Capture the cell that displays the provided text and extract its [X, Y] central coordinate. 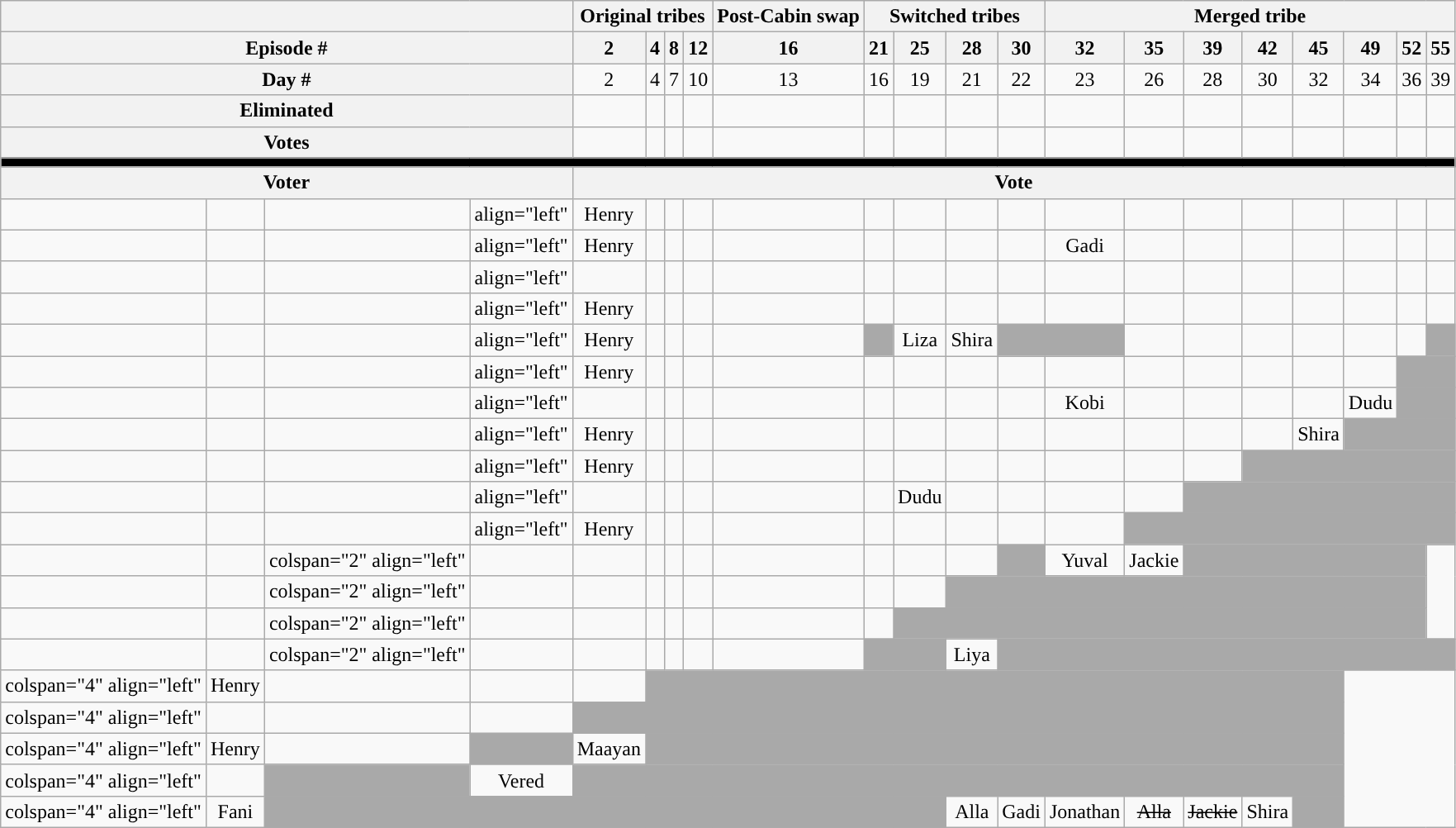
Merged tribe [1250, 17]
Votes [287, 142]
13 [789, 79]
Post-Cabin swap [789, 17]
34 [1370, 79]
Switched tribes [955, 17]
49 [1370, 48]
42 [1268, 48]
7 [674, 79]
22 [1022, 79]
Vered [521, 780]
45 [1319, 48]
Liya [972, 654]
36 [1412, 79]
Eliminated [287, 111]
12 [699, 48]
Fani [235, 811]
55 [1440, 48]
Yuval [1084, 560]
35 [1155, 48]
10 [699, 79]
Day # [287, 79]
23 [1084, 79]
25 [920, 48]
8 [674, 48]
Liza [920, 340]
26 [1155, 79]
Episode # [287, 48]
52 [1412, 48]
Original tribes [643, 17]
Voter [287, 183]
19 [920, 79]
Vote [1014, 183]
Jonathan [1084, 811]
Maayan [609, 749]
Kobi [1084, 403]
